Scan for the cell matching the given text and deliver its (x, y) coordinate at center. 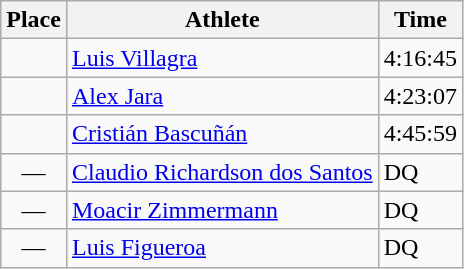
Luis Figueroa (222, 248)
4:23:07 (420, 96)
Luis Villagra (222, 58)
Time (420, 20)
Moacir Zimmermann (222, 210)
Cristián Bascuñán (222, 134)
4:16:45 (420, 58)
Alex Jara (222, 96)
4:45:59 (420, 134)
Athlete (222, 20)
Claudio Richardson dos Santos (222, 172)
Place (34, 20)
